Return (x, y) of the center of cell containing provided text 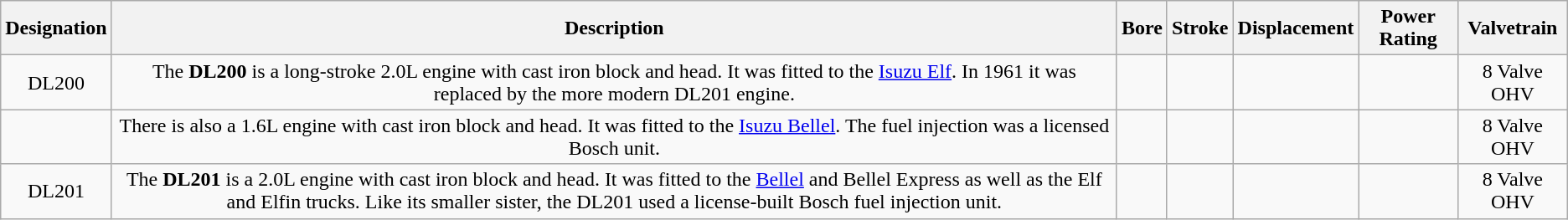
Displacement (1296, 28)
DL200 (56, 82)
Bore (1142, 28)
Designation (56, 28)
Valvetrain (1513, 28)
Power Rating (1409, 28)
DL201 (56, 191)
Description (614, 28)
Stroke (1199, 28)
There is also a 1.6L engine with cast iron block and head. It was fitted to the Isuzu Bellel. The fuel injection was a licensed Bosch unit. (614, 137)
